Search for the cell housing the specified text and yield its (x, y) center coordinate. 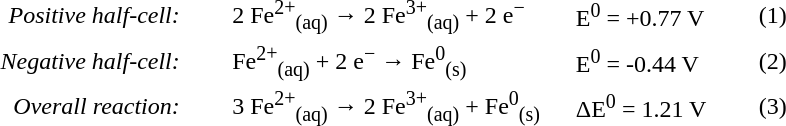
E0 = -0.44 V (641, 62)
Fe2+(aq) + 2 e− → Fe0(s) (378, 62)
